Return (X, Y) of the center of cell containing provided text 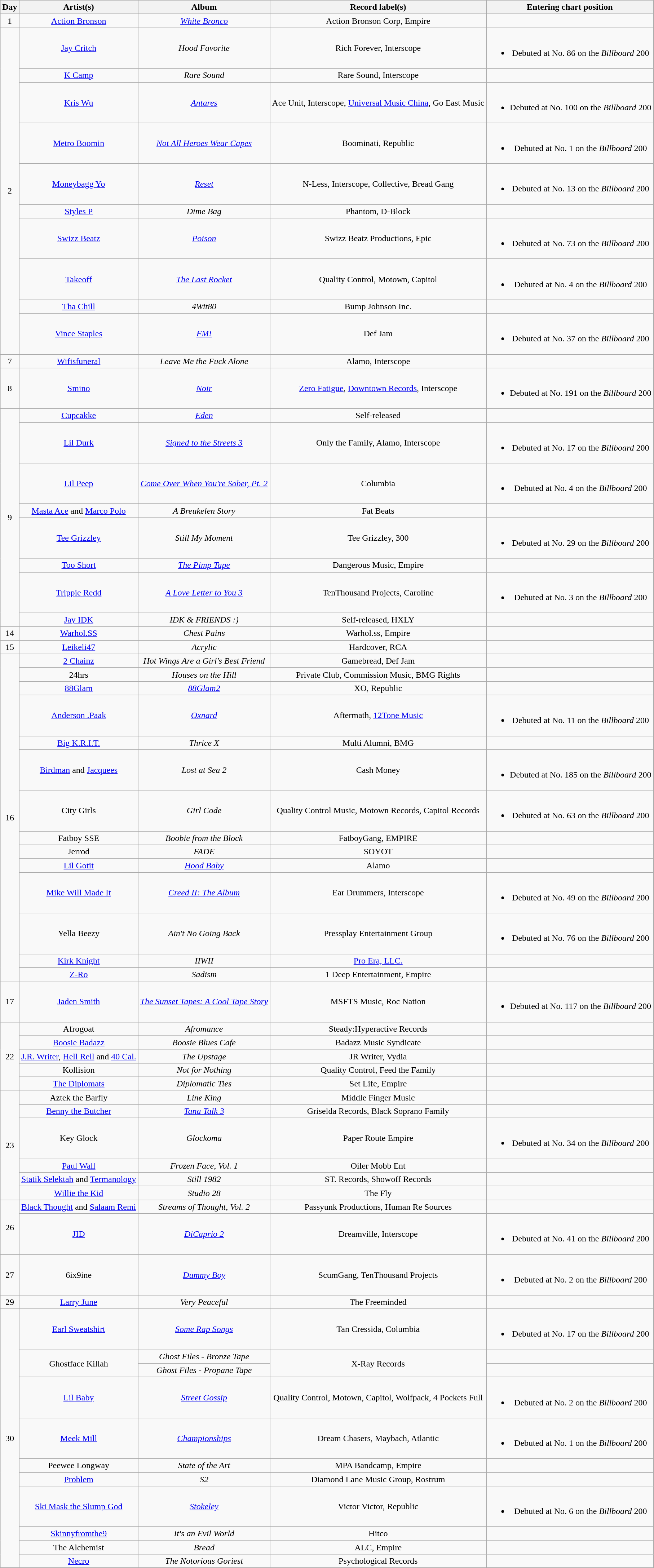
Trippie Redd (79, 593)
Studio 28 (204, 1193)
Leikeli47 (79, 647)
Moneybagg Yo (79, 184)
Debuted at No. 13 on the Billboard 200 (570, 184)
Debuted at No. 34 on the Billboard 200 (570, 1138)
Championships (204, 1438)
Debuted at No. 73 on the Billboard 200 (570, 239)
26 (10, 1227)
Ain't No Going Back (204, 934)
Kirk Knight (79, 961)
Middle Finger Music (378, 1098)
Reset (204, 184)
Hardcover, RCA (378, 647)
FADE (204, 852)
Quality Control, Feed the Family (378, 1070)
Frozen Face, Vol. 1 (204, 1166)
Very Peaceful (204, 1302)
Problem (79, 1479)
Takeoff (79, 279)
17 (10, 1001)
The Fly (378, 1193)
Still 1982 (204, 1179)
Dream Chasers, Maybach, Atlantic (378, 1438)
MPA Bandcamp, Empire (378, 1465)
DiCaprio 2 (204, 1234)
Pro Era, LLC. (378, 961)
Def Jam (378, 334)
Quality Control, Motown, Capitol, Wolfpack, 4 Pockets Full (378, 1397)
Creed II: The Album (204, 892)
Tha Chill (79, 306)
Boosie Badazz (79, 1042)
Action Bronson Corp, Empire (378, 21)
Bump Johnson Inc. (378, 306)
Statik Selektah and Termanology (79, 1179)
State of the Art (204, 1465)
22 (10, 1056)
Debuted at No. 86 on the Billboard 200 (570, 48)
Entering chart position (570, 7)
Ear Drummers, Interscope (378, 892)
Pressplay Entertainment Group (378, 934)
14 (10, 633)
Private Club, Commission Music, BMG Rights (378, 674)
A Breukelen Story (204, 511)
Lil Peep (79, 484)
City Girls (79, 811)
Day (10, 7)
Set Life, Empire (378, 1084)
A Love Letter to You 3 (204, 593)
Smino (79, 389)
Not All Heroes Wear Capes (204, 143)
Styles P (79, 211)
Stokeley (204, 1507)
Masta Ace and Marco Polo (79, 511)
Ski Mask the Slump God (79, 1507)
Album (204, 7)
The Pimp Tape (204, 565)
Badazz Music Syndicate (378, 1042)
Dime Bag (204, 211)
Cupcakke (79, 416)
XO, Republic (378, 688)
IIWII (204, 961)
Artist(s) (79, 7)
Ghostface Killah (79, 1363)
Quality Control, Motown, Capitol (378, 279)
Anderson .Paak (79, 715)
Tan Cressida, Columbia (378, 1329)
Columbia (378, 484)
Debuted at No. 63 on the Billboard 200 (570, 811)
Victor Victor, Republic (378, 1507)
Benny the Butcher (79, 1111)
MSFTS Music, Roc Nation (378, 1001)
The Diplomats (79, 1084)
Oiler Mobb Ent (378, 1166)
Necro (79, 1561)
Lil Baby (79, 1397)
Dreamville, Interscope (378, 1234)
Still My Moment (204, 538)
JID (79, 1234)
Hot Wings Are a Girl's Best Friend (204, 661)
Wifisfuneral (79, 361)
Debuted at No. 191 on the Billboard 200 (570, 389)
Birdman and Jacquees (79, 770)
Jerrod (79, 852)
27 (10, 1275)
Come Over When You're Sober, Pt. 2 (204, 484)
X-Ray Records (378, 1363)
K Camp (79, 75)
Debuted at No. 185 on the Billboard 200 (570, 770)
Passyunk Productions, Human Re Sources (378, 1207)
Glockoma (204, 1138)
Alamo, Interscope (378, 361)
Afromance (204, 1029)
ScumGang, TenThousand Projects (378, 1275)
SOYOT (378, 852)
Aftermath, 12Tone Music (378, 715)
Self-released (378, 416)
Too Short (79, 565)
Psychological Records (378, 1561)
24hrs (79, 674)
Willie the Kid (79, 1193)
Skinnyfromthe9 (79, 1534)
Oxnard (204, 715)
Tee Grizzley, 300 (378, 538)
Debuted at No. 3 on the Billboard 200 (570, 593)
29 (10, 1302)
Debuted at No. 41 on the Billboard 200 (570, 1234)
Debuted at No. 76 on the Billboard 200 (570, 934)
2 (10, 191)
FM! (204, 334)
Chest Pains (204, 633)
1 Deep Entertainment, Empire (378, 974)
The Upstage (204, 1056)
Aztek the Barfly (79, 1098)
Ghost Files - Propane Tape (204, 1370)
Warhol.ss, Empire (378, 633)
Warhol.SS (79, 633)
Lil Gotit (79, 865)
Hood Favorite (204, 48)
Key Glock (79, 1138)
Hitco (378, 1534)
Jay Critch (79, 48)
Debuted at No. 6 on the Billboard 200 (570, 1507)
Cash Money (378, 770)
7 (10, 361)
88Glam (79, 688)
Fatboy SSE (79, 838)
Peewee Longway (79, 1465)
Line King (204, 1098)
Poison (204, 239)
IDK & FRIENDS :) (204, 620)
23 (10, 1146)
Quality Control Music, Motown Records, Capitol Records (378, 811)
Signed to the Streets 3 (204, 443)
Debuted at No. 29 on the Billboard 200 (570, 538)
Debuted at No. 100 on the Billboard 200 (570, 102)
Yella Beezy (79, 934)
The Sunset Tapes: A Cool Tape Story (204, 1001)
Larry June (79, 1302)
Boobie from the Block (204, 838)
Afrogoat (79, 1029)
J.R. Writer, Hell Rell and 40 Cal. (79, 1056)
S2 (204, 1479)
Rare Sound (204, 75)
Action Bronson (79, 21)
Self-released, HXLY (378, 620)
Big K.R.I.T. (79, 743)
Acrylic (204, 647)
ALC, Empire (378, 1547)
Diamond Lane Music Group, Rostrum (378, 1479)
Streams of Thought, Vol. 2 (204, 1207)
Alamo (378, 865)
Paper Route Empire (378, 1138)
Dummy Boy (204, 1275)
Only the Family, Alamo, Interscope (378, 443)
The Last Rocket (204, 279)
Dangerous Music, Empire (378, 565)
Paul Wall (79, 1166)
N-Less, Interscope, Collective, Bread Gang (378, 184)
Ace Unit, Interscope, Universal Music China, Go East Music (378, 102)
Metro Boomin (79, 143)
4Wit80 (204, 306)
Diplomatic Ties (204, 1084)
The Freeminded (378, 1302)
Debuted at No. 117 on the Billboard 200 (570, 1001)
Boosie Blues Cafe (204, 1042)
Mike Will Made It (79, 892)
Swizz Beatz Productions, Epic (378, 239)
ST. Records, Showoff Records (378, 1179)
Street Gossip (204, 1397)
8 (10, 389)
Eden (204, 416)
Noir (204, 389)
Meek Mill (79, 1438)
Thrice X (204, 743)
Z-Ro (79, 974)
Jaden Smith (79, 1001)
15 (10, 647)
Tee Grizzley (79, 538)
2 Chainz (79, 661)
Earl Sweatshirt (79, 1329)
TenThousand Projects, Caroline (378, 593)
Bread (204, 1547)
16 (10, 818)
Griselda Records, Black Soprano Family (378, 1111)
Houses on the Hill (204, 674)
The Notorious Goriest (204, 1561)
88Glam2 (204, 688)
Rich Forever, Interscope (378, 48)
6ix9ine (79, 1275)
Debuted at No. 11 on the Billboard 200 (570, 715)
Multi Alumni, BMG (378, 743)
The Alchemist (79, 1547)
Debuted at No. 49 on the Billboard 200 (570, 892)
Tana Talk 3 (204, 1111)
Steady:Hyperactive Records (378, 1029)
Phantom, D-Block (378, 211)
Gamebread, Def Jam (378, 661)
Not for Nothing (204, 1070)
White Bronco (204, 21)
9 (10, 518)
It's an Evil World (204, 1534)
Leave Me the Fuck Alone (204, 361)
Swizz Beatz (79, 239)
30 (10, 1438)
Jay IDK (79, 620)
Rare Sound, Interscope (378, 75)
Lost at Sea 2 (204, 770)
Zero Fatigue, Downtown Records, Interscope (378, 389)
Antares (204, 102)
Boominati, Republic (378, 143)
Hood Baby (204, 865)
JR Writer, Vydia (378, 1056)
Girl Code (204, 811)
Black Thought and Salaam Remi (79, 1207)
Kollision (79, 1070)
Some Rap Songs (204, 1329)
Fat Beats (378, 511)
Kris Wu (79, 102)
Record label(s) (378, 7)
Ghost Files - Bronze Tape (204, 1356)
Debuted at No. 37 on the Billboard 200 (570, 334)
Lil Durk (79, 443)
FatboyGang, EMPIRE (378, 838)
1 (10, 21)
Vince Staples (79, 334)
Sadism (204, 974)
